Output the [X, Y] coordinate of the center of the cell containing the given text.  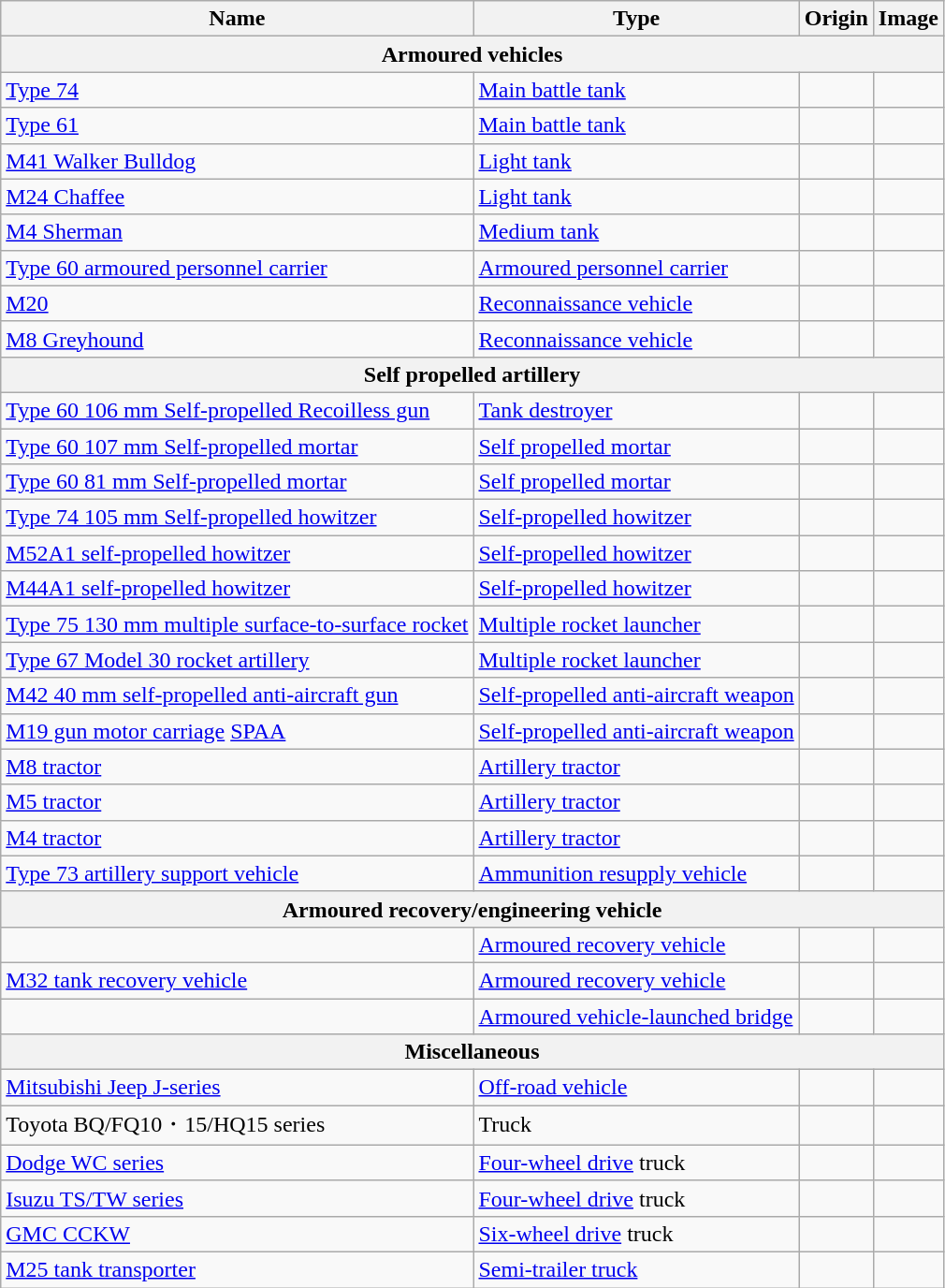
M8 tractor [238, 767]
Type 60 107 mm Self-propelled mortar [238, 446]
Type [636, 19]
Six-wheel drive truck [636, 1234]
Mitsubishi Jeep J-series [238, 1088]
Semi-trailer truck [636, 1269]
M42 40 mm self-propelled anti-aircraft gun [238, 695]
Type 75 130 mm multiple surface-to-surface rocket [238, 624]
Type 74 [238, 90]
M44A1 self-propelled howitzer [238, 589]
Type 67 Model 30 rocket artillery [238, 660]
Self propelled artillery [472, 374]
M25 tank transporter [238, 1269]
Armoured recovery/engineering vehicle [472, 909]
Off-road vehicle [636, 1088]
Miscellaneous [472, 1052]
Medium tank [636, 232]
M41 Walker Bulldog [238, 161]
Toyota BQ/FQ10・15/HQ15 series [238, 1125]
Type 61 [238, 125]
Armoured vehicles [472, 54]
M4 Sherman [238, 232]
Truck [636, 1125]
Type 74 105 mm Self-propelled howitzer [238, 518]
Dodge WC series [238, 1163]
M5 tractor [238, 802]
Name [238, 19]
M19 gun motor carriage SPAA [238, 731]
M8 Greyhound [238, 339]
Armoured personnel carrier [636, 268]
M24 Chaffee [238, 197]
Ammunition resupply vehicle [636, 873]
Isuzu TS/TW series [238, 1198]
M4 tractor [238, 838]
Origin [836, 19]
Armoured vehicle-launched bridge [636, 1016]
Image [908, 19]
Type 60 106 mm Self-propelled Recoilless gun [238, 410]
Type 73 artillery support vehicle [238, 873]
GMC CCKW [238, 1234]
M52A1 self-propelled howitzer [238, 553]
Type 60 81 mm Self-propelled mortar [238, 482]
M32 tank recovery vehicle [238, 980]
Type 60 armoured personnel carrier [238, 268]
M20 [238, 303]
Tank destroyer [636, 410]
